Search for the cell housing the specified text and yield its (X, Y) center coordinate. 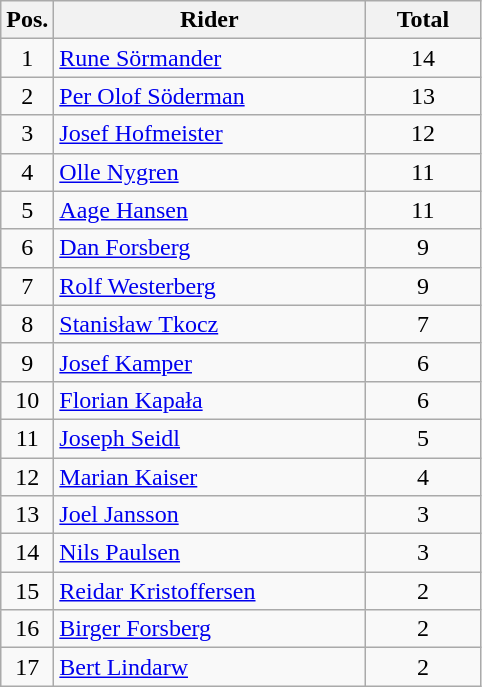
Rider (210, 20)
Birger Forsberg (210, 629)
Dan Forsberg (210, 248)
Per Olof Söderman (210, 96)
Joel Jansson (210, 515)
Joseph Seidl (210, 438)
15 (28, 591)
Olle Nygren (210, 172)
Josef Hofmeister (210, 134)
Stanisław Tkocz (210, 324)
Rune Sörmander (210, 58)
Florian Kapała (210, 400)
Nils Paulsen (210, 553)
Bert Lindarw (210, 667)
Pos. (28, 20)
Rolf Westerberg (210, 286)
8 (28, 324)
Reidar Kristoffersen (210, 591)
10 (28, 400)
Total (423, 20)
Marian Kaiser (210, 477)
1 (28, 58)
Aage Hansen (210, 210)
Josef Kamper (210, 362)
16 (28, 629)
17 (28, 667)
